Search for the cell housing the specified text and yield its (x, y) center coordinate. 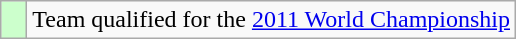
Team qualified for the 2011 World Championship (272, 20)
